Determine the [x, y] coordinate at the center of the cell enclosing the given text.  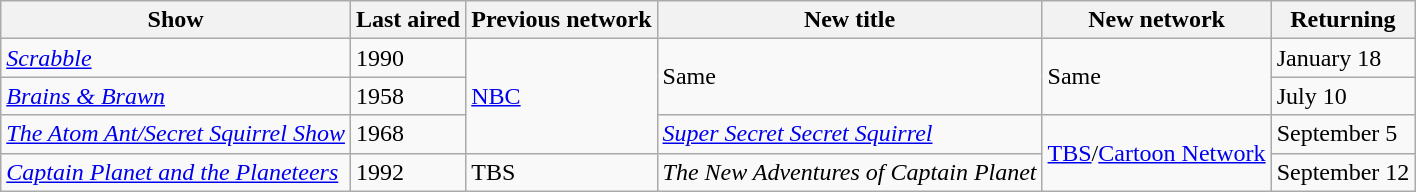
September 5 [1343, 134]
TBS/Cartoon Network [1156, 153]
Show [176, 20]
The Atom Ant/Secret Squirrel Show [176, 134]
July 10 [1343, 96]
Super Secret Secret Squirrel [850, 134]
Returning [1343, 20]
Scrabble [176, 58]
1958 [408, 96]
The New Adventures of Captain Planet [850, 172]
September 12 [1343, 172]
1968 [408, 134]
Brains & Brawn [176, 96]
NBC [562, 96]
1990 [408, 58]
Previous network [562, 20]
TBS [562, 172]
Captain Planet and the Planeteers [176, 172]
Last aired [408, 20]
1992 [408, 172]
New title [850, 20]
New network [1156, 20]
January 18 [1343, 58]
